Extract the (x, y) coordinate from the center of the cell holding the provided text.  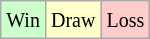
Win (24, 20)
Loss (126, 20)
Draw (72, 20)
